Extract the [X, Y] coordinate from the center of the cell holding the provided text.  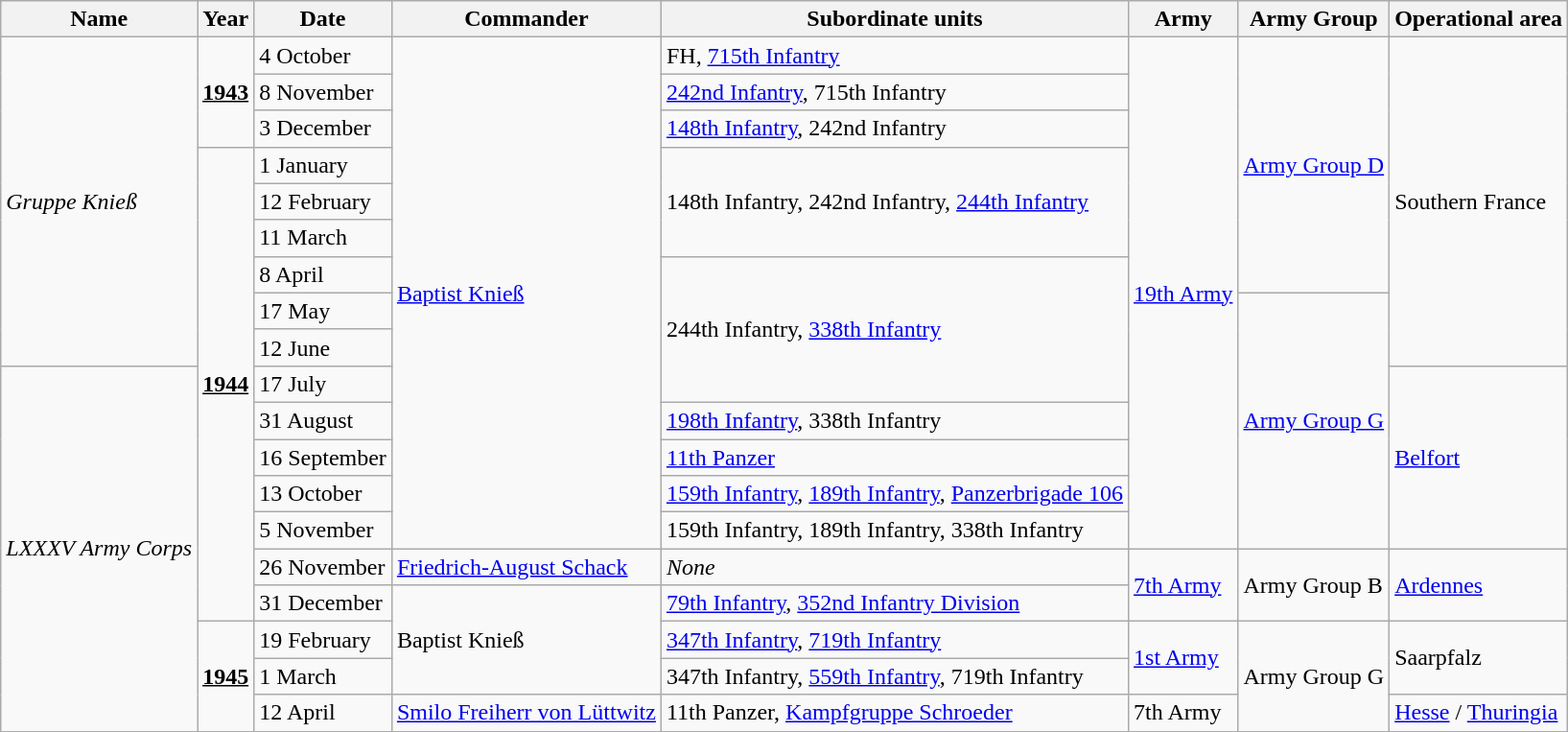
31 December [323, 603]
Army Group D [1314, 165]
Belfort [1479, 457]
Saarpfalz [1479, 658]
1944 [226, 384]
12 February [323, 201]
4 October [323, 56]
Smilo Freiherr von Lüttwitz [526, 713]
244th Infantry, 338th Infantry [894, 329]
FH, 715th Infantry [894, 56]
1943 [226, 92]
Commander [526, 19]
31 August [323, 420]
12 June [323, 347]
Name [100, 19]
Army Group B [1314, 585]
8 November [323, 92]
1 January [323, 165]
19th Army [1183, 294]
79th Infantry, 352nd Infantry Division [894, 603]
26 November [323, 567]
8 April [323, 274]
17 May [323, 311]
1st Army [1183, 658]
148th Infantry, 242nd Infantry [894, 129]
Subordinate units [894, 19]
19 February [323, 640]
Southern France [1479, 201]
LXXXV Army Corps [100, 549]
Army [1183, 19]
Gruppe Knieß [100, 201]
16 September [323, 458]
11th Panzer, Kampfgruppe Schroeder [894, 713]
12 April [323, 713]
Year [226, 19]
1945 [226, 676]
148th Infantry, 242nd Infantry, 244th Infantry [894, 201]
242nd Infantry, 715th Infantry [894, 92]
198th Infantry, 338th Infantry [894, 420]
159th Infantry, 189th Infantry, Panzerbrigade 106 [894, 494]
347th Infantry, 559th Infantry, 719th Infantry [894, 676]
13 October [323, 494]
Date [323, 19]
Ardennes [1479, 585]
17 July [323, 384]
11 March [323, 238]
347th Infantry, 719th Infantry [894, 640]
3 December [323, 129]
159th Infantry, 189th Infantry, 338th Infantry [894, 531]
Army Group [1314, 19]
Operational area [1479, 19]
Hesse / Thuringia [1479, 713]
Friedrich-August Schack [526, 567]
None [894, 567]
1 March [323, 676]
11th Panzer [894, 458]
5 November [323, 531]
